Determine the (x, y) coordinate at the center of the cell enclosing the given text.  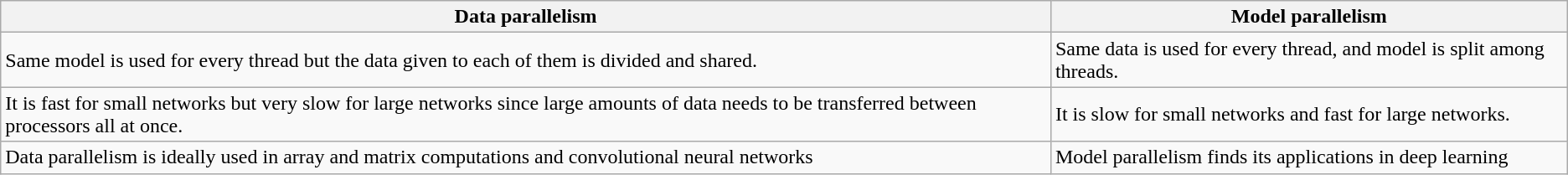
Data parallelism is ideally used in array and matrix computations and convolutional neural networks (526, 157)
Model parallelism (1308, 17)
Data parallelism (526, 17)
Same data is used for every thread, and model is split among threads. (1308, 60)
It is slow for small networks and fast for large networks. (1308, 114)
Model parallelism finds its applications in deep learning (1308, 157)
Same model is used for every thread but the data given to each of them is divided and shared. (526, 60)
It is fast for small networks but very slow for large networks since large amounts of data needs to be transferred between processors all at once. (526, 114)
